Provide the (x, y) coordinate of the cell's center where the given text is located.  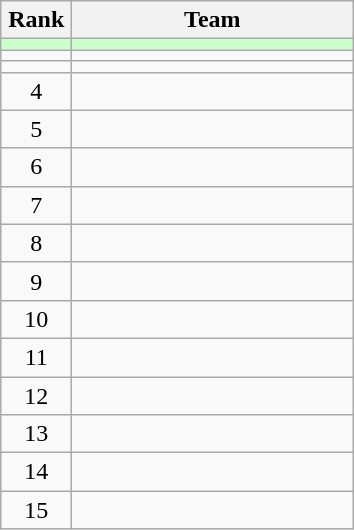
Rank (36, 20)
8 (36, 243)
4 (36, 91)
11 (36, 357)
9 (36, 281)
10 (36, 319)
15 (36, 510)
12 (36, 395)
7 (36, 205)
5 (36, 129)
6 (36, 167)
13 (36, 434)
Team (212, 20)
14 (36, 472)
